Provide the [x, y] coordinate of the cell's center where the given text is located.  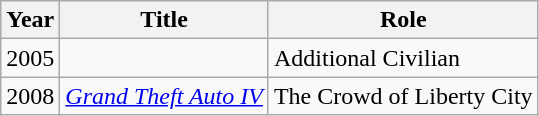
Grand Theft Auto IV [164, 96]
Title [164, 20]
The Crowd of Liberty City [403, 96]
Additional Civilian [403, 58]
Year [30, 20]
2005 [30, 58]
Role [403, 20]
2008 [30, 96]
